Provide the (x, y) coordinate of the cell's center where the given text is located.  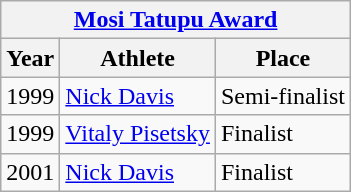
Year (30, 58)
Semi-finalist (282, 96)
Vitaly Pisetsky (138, 134)
Mosi Tatupu Award (176, 20)
Athlete (138, 58)
2001 (30, 172)
Place (282, 58)
